Scan for the cell matching the given text and deliver its [x, y] coordinate at center. 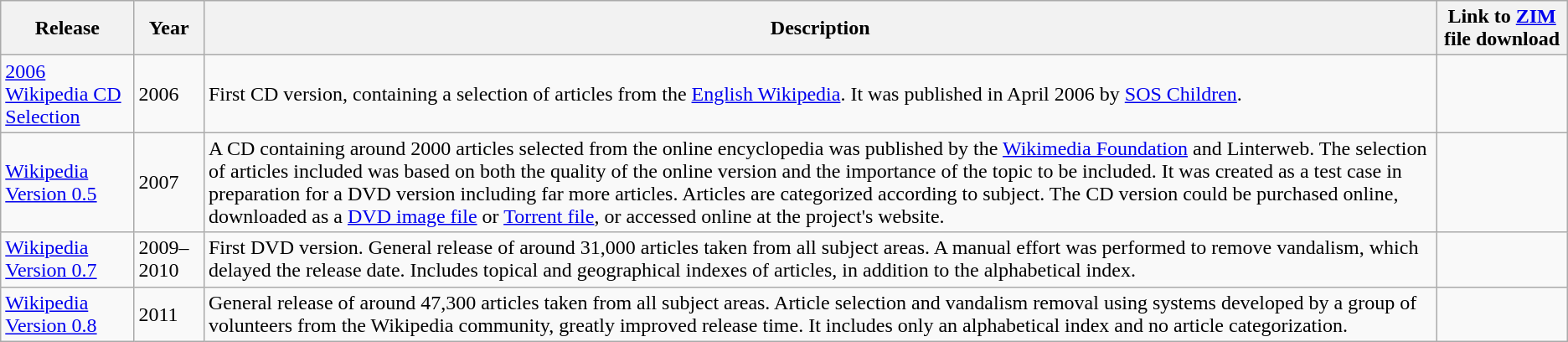
Description [819, 28]
2006 [169, 94]
Wikipedia Version 0.8 [67, 313]
Link to ZIM file download [1502, 28]
2006 Wikipedia CD Selection [67, 94]
Release [67, 28]
Wikipedia Version 0.5 [67, 183]
First CD version, containing a selection of articles from the English Wikipedia. It was published in April 2006 by SOS Children. [819, 94]
2011 [169, 313]
Wikipedia Version 0.7 [67, 260]
2009–2010 [169, 260]
Year [169, 28]
2007 [169, 183]
